Pinpoint the cell where the given text exists, returning its [x, y] midpoint coordinate. 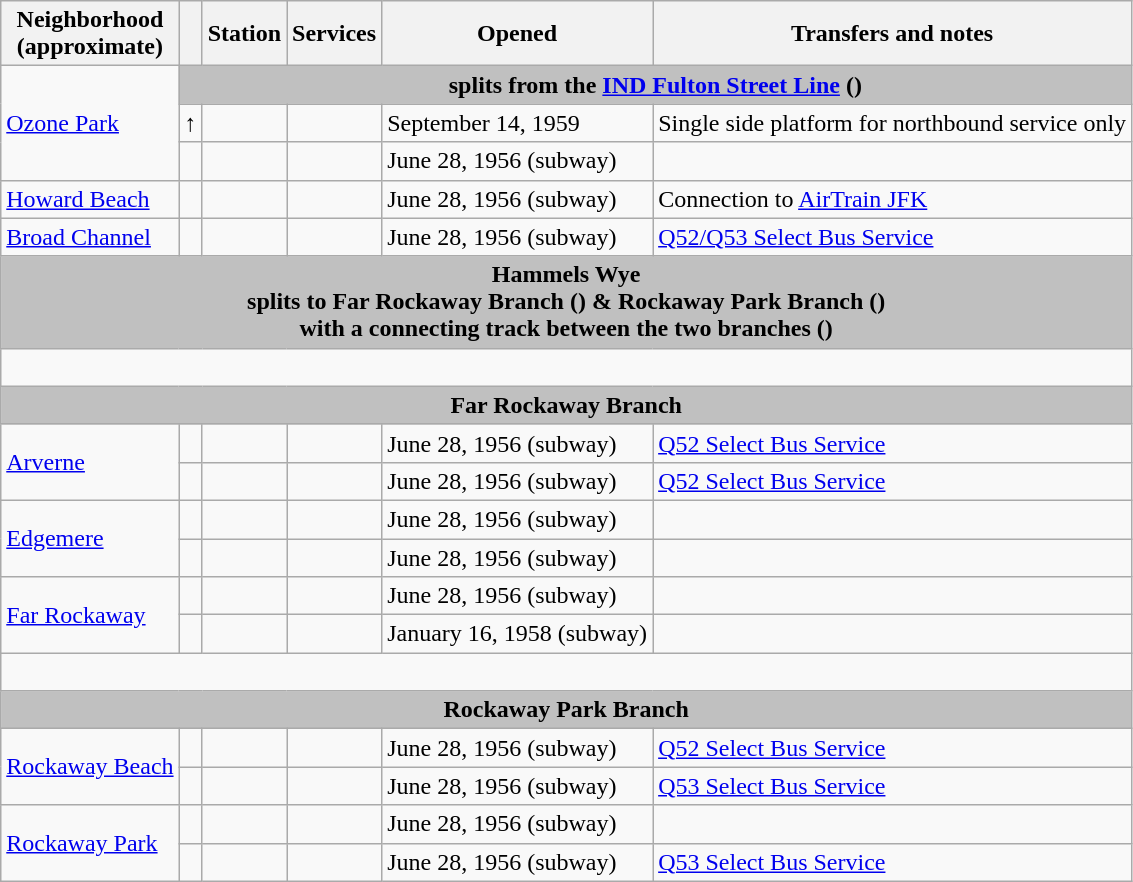
Rockaway Beach [90, 767]
Far Rockaway Branch [566, 405]
splits from the IND Fulton Street Line () [655, 85]
January 16, 1958 (subway) [518, 634]
Broad Channel [90, 237]
Far Rockaway [90, 615]
Rockaway Park Branch [566, 710]
Transfers and notes [892, 34]
Opened [518, 34]
Rockaway Park [90, 843]
September 14, 1959 [518, 123]
Arverne [90, 462]
Single side platform for northbound service only [892, 123]
Connection to AirTrain JFK [892, 199]
↑ [190, 123]
Station [244, 34]
Edgemere [90, 538]
Hammels Wyesplits to Far Rockaway Branch () & Rockaway Park Branch ()with a connecting track between the two branches () [566, 302]
Services [334, 34]
Howard Beach [90, 199]
Q52/Q53 Select Bus Service [892, 237]
Ozone Park [90, 123]
Neighborhood (approximate) [90, 34]
